Capture the cell that displays the provided text and extract its [X, Y] central coordinate. 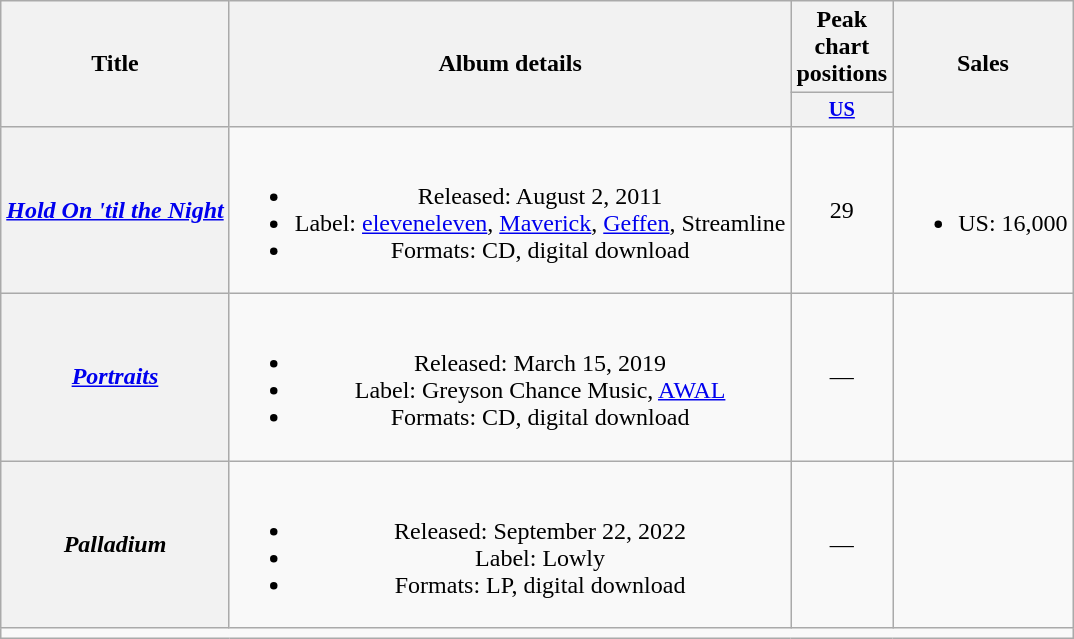
Sales [983, 64]
29 [842, 210]
Peak chart positions [842, 47]
Title [115, 64]
Palladium [115, 544]
US [842, 110]
US: 16,000 [983, 210]
Released: March 15, 2019Label: Greyson Chance Music, AWALFormats: CD, digital download [510, 378]
Portraits [115, 378]
Released: September 22, 2022Label: LowlyFormats: LP, digital download [510, 544]
Hold On 'til the Night [115, 210]
Album details [510, 64]
Released: August 2, 2011Label: eleveneleven, Maverick, Geffen, StreamlineFormats: CD, digital download [510, 210]
